For the text-containing cell, return its midpoint in [X, Y] coordinate format. 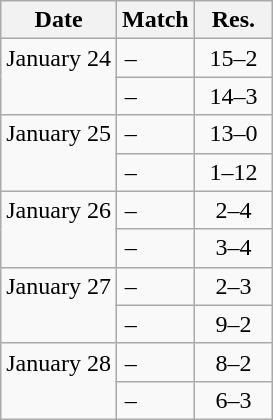
2–4 [234, 210]
8–2 [234, 362]
January 26 [59, 229]
14–3 [234, 96]
Match [155, 20]
Res. [234, 20]
2–3 [234, 286]
15–2 [234, 58]
1–12 [234, 172]
January 25 [59, 153]
9–2 [234, 324]
13–0 [234, 134]
January 24 [59, 77]
January 28 [59, 381]
Date [59, 20]
3–4 [234, 248]
January 27 [59, 305]
6–3 [234, 400]
